Locate the cell with the specified text and output its [X, Y] center coordinate. 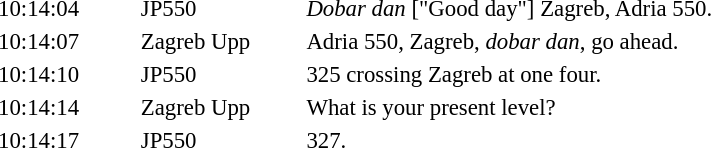
JP550 [220, 74]
